Return (x, y) of the center of cell containing provided text 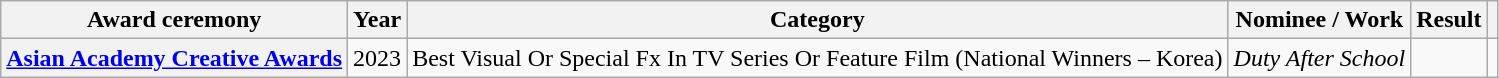
2023 (378, 58)
Nominee / Work (1320, 20)
Award ceremony (174, 20)
Best Visual Or Special Fx In TV Series Or Feature Film (National Winners – Korea) (818, 58)
Duty After School (1320, 58)
Result (1449, 20)
Year (378, 20)
Category (818, 20)
Asian Academy Creative Awards (174, 58)
